Determine the [x, y] coordinate at the center of the cell enclosing the given text.  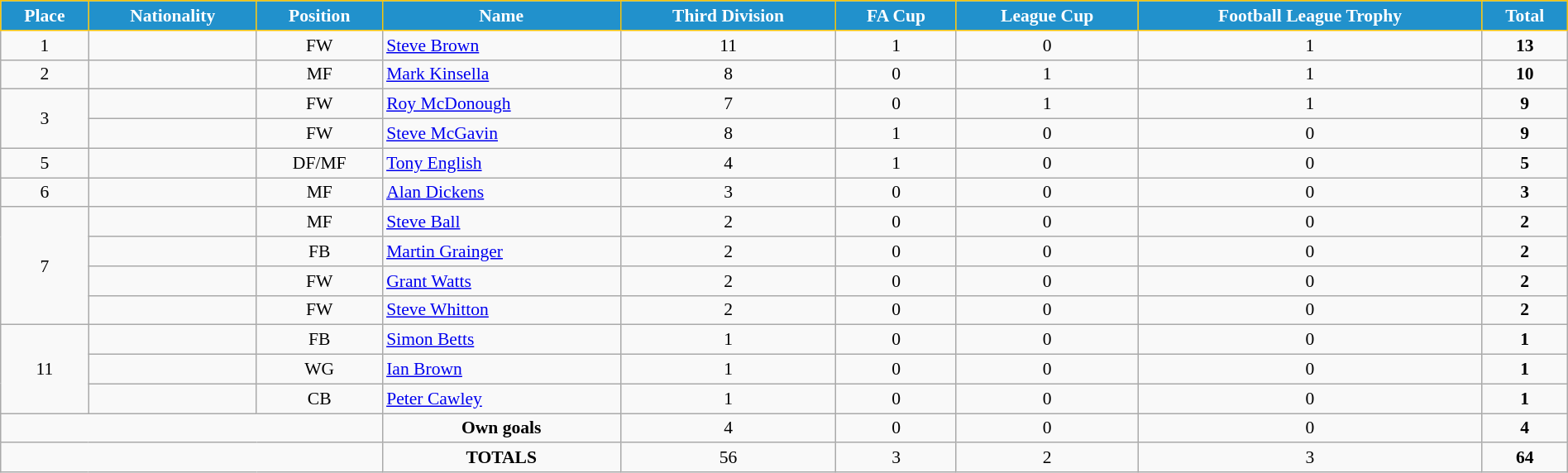
Tony English [501, 163]
Grant Watts [501, 281]
Mark Kinsella [501, 74]
CB [319, 399]
Total [1525, 16]
Position [319, 16]
TOTALS [501, 458]
WG [319, 370]
Ian Brown [501, 370]
Simon Betts [501, 340]
Own goals [501, 428]
Name [501, 16]
Peter Cawley [501, 399]
Martin Grainger [501, 251]
13 [1525, 45]
League Cup [1047, 16]
Nationality [172, 16]
Alan Dickens [501, 193]
Football League Trophy [1310, 16]
Third Division [728, 16]
10 [1525, 74]
DF/MF [319, 163]
Steve McGavin [501, 134]
Steve Brown [501, 45]
Steve Ball [501, 222]
Place [45, 16]
64 [1525, 458]
Roy McDonough [501, 104]
Steve Whitton [501, 310]
56 [728, 458]
FA Cup [896, 16]
6 [45, 193]
